Output the [x, y] coordinate of the center of the cell containing the given text.  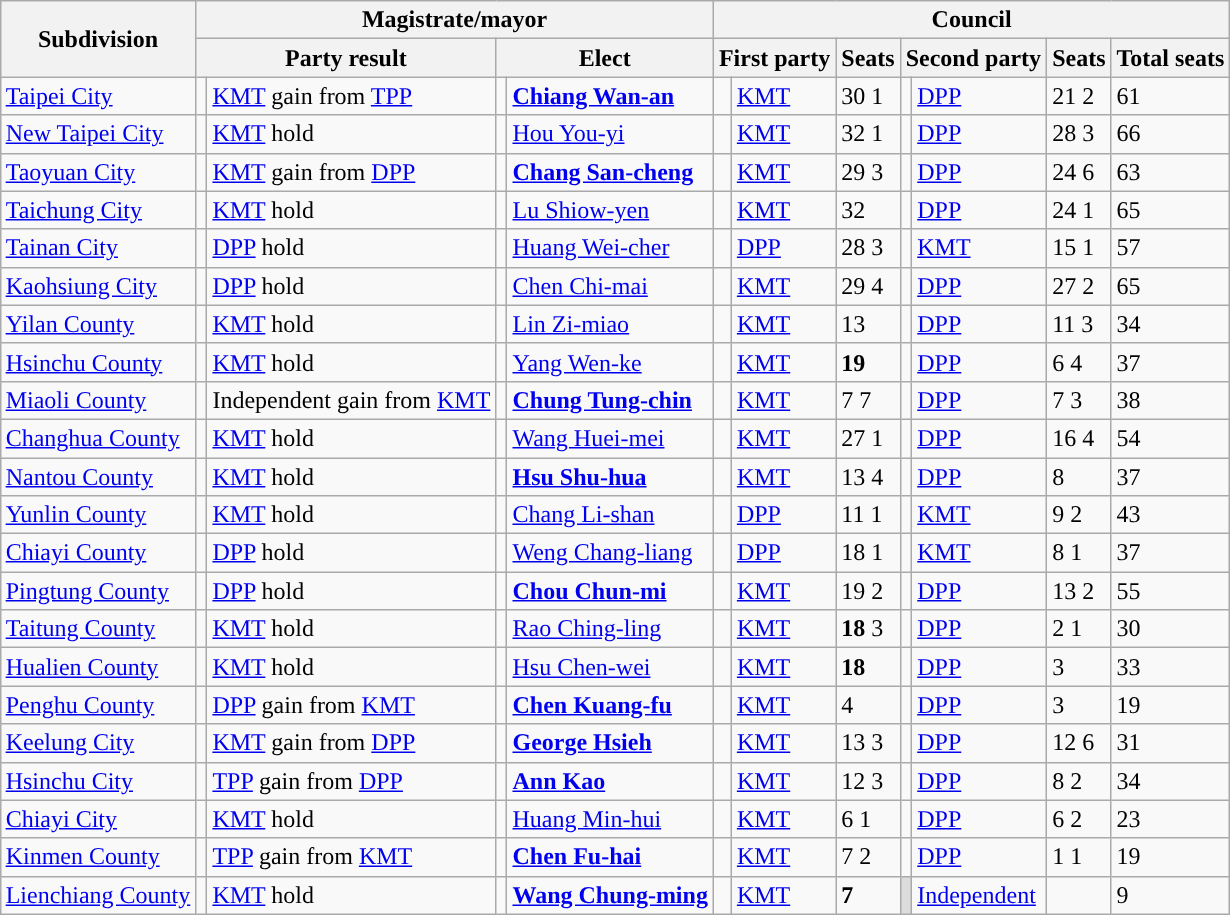
43 [1170, 515]
1 1 [1079, 857]
15 1 [1079, 248]
9 2 [1079, 515]
Chiang Wan-an [610, 96]
Lienchiang County [98, 895]
57 [1170, 248]
7 3 [1079, 400]
TPP gain from KMT [352, 857]
16 4 [1079, 438]
Independent [980, 895]
Rao Ching-ling [610, 629]
8 [1079, 477]
Elect [605, 58]
Changhua County [98, 438]
63 [1170, 172]
Independent gain from KMT [352, 400]
6 2 [1079, 819]
Nantou County [98, 477]
Chang Li-shan [610, 515]
30 1 [868, 96]
4 [868, 705]
Hsinchu City [98, 781]
Ann Kao [610, 781]
Chung Tung-chin [610, 400]
11 3 [1079, 324]
61 [1170, 96]
Subdivision [98, 39]
13 4 [868, 477]
Hsinchu County [98, 362]
27 2 [1079, 286]
Chen Fu-hai [610, 857]
23 [1170, 819]
TPP gain from DPP [352, 781]
Total seats [1170, 58]
Yang Wen-ke [610, 362]
Weng Chang-liang [610, 553]
19 2 [868, 591]
Chou Chun-mi [610, 591]
Chiayi City [98, 819]
Penghu County [98, 705]
Council [971, 20]
24 1 [1079, 210]
33 [1170, 667]
Taipei City [98, 96]
2 1 [1079, 629]
Lu Shiow-yen [610, 210]
New Taipei City [98, 134]
KMT gain from TPP [352, 96]
32 1 [868, 134]
38 [1170, 400]
6 4 [1079, 362]
Hou You-yi [610, 134]
66 [1170, 134]
13 [868, 324]
Yunlin County [98, 515]
Huang Min-hui [610, 819]
27 1 [868, 438]
George Hsieh [610, 743]
Taitung County [98, 629]
Chen Chi-mai [610, 286]
Taoyuan City [98, 172]
Tainan City [98, 248]
Yilan County [98, 324]
12 3 [868, 781]
13 2 [1079, 591]
Chang San-cheng [610, 172]
Hsu Shu-hua [610, 477]
Wang Huei-mei [610, 438]
13 3 [868, 743]
Chen Kuang-fu [610, 705]
DPP gain from KMT [352, 705]
24 6 [1079, 172]
Second party [973, 58]
Lin Zi-miao [610, 324]
Magistrate/mayor [455, 20]
12 6 [1079, 743]
Chiayi County [98, 553]
18 3 [868, 629]
Taichung City [98, 210]
7 7 [868, 400]
54 [1170, 438]
Kaohsiung City [98, 286]
18 [868, 667]
Kinmen County [98, 857]
55 [1170, 591]
32 [868, 210]
First party [774, 58]
18 1 [868, 553]
7 2 [868, 857]
29 4 [868, 286]
9 [1170, 895]
21 2 [1079, 96]
11 1 [868, 515]
Wang Chung-ming [610, 895]
Miaoli County [98, 400]
31 [1170, 743]
8 1 [1079, 553]
30 [1170, 629]
Huang Wei-cher [610, 248]
Pingtung County [98, 591]
Hualien County [98, 667]
8 2 [1079, 781]
Keelung City [98, 743]
Hsu Chen-wei [610, 667]
6 1 [868, 819]
29 3 [868, 172]
Party result [346, 58]
7 [868, 895]
